Find where the given text appears and provide that cell's center as (x, y) coordinate. 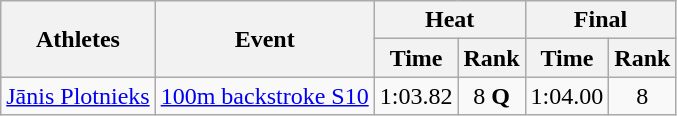
Heat (450, 20)
8 Q (492, 96)
1:03.82 (416, 96)
Final (600, 20)
Jānis Plotnieks (78, 96)
8 (642, 96)
100m backstroke S10 (264, 96)
1:04.00 (567, 96)
Athletes (78, 39)
Event (264, 39)
